For the text-containing cell, return its midpoint in [x, y] coordinate format. 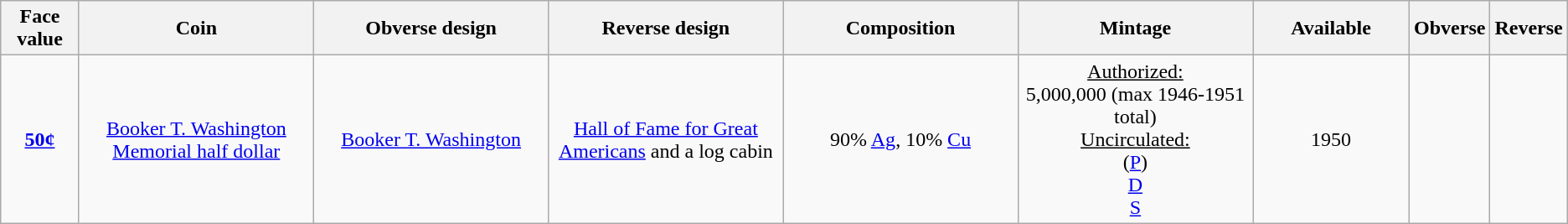
Booker T. Washington [431, 139]
Composition [900, 29]
Hall of Fame for Great Americans and a log cabin [666, 139]
Coin [196, 29]
Reverse design [666, 29]
50¢ [40, 139]
Authorized:5,000,000 (max 1946-1951 total)Uncirculated: (P) D S [1135, 139]
Booker T. Washington Memorial half dollar [196, 139]
Reverse [1529, 29]
Obverse design [431, 29]
Available [1332, 29]
Mintage [1135, 29]
Obverse [1450, 29]
Face value [40, 29]
90% Ag, 10% Cu [900, 139]
1950 [1332, 139]
